Capture the cell that displays the provided text and extract its (X, Y) central coordinate. 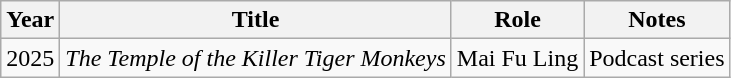
Year (30, 20)
Title (256, 20)
2025 (30, 58)
Mai Fu Ling (517, 58)
The Temple of the Killer Tiger Monkeys (256, 58)
Role (517, 20)
Podcast series (657, 58)
Notes (657, 20)
